Pinpoint the cell where the given text exists, returning its (X, Y) midpoint coordinate. 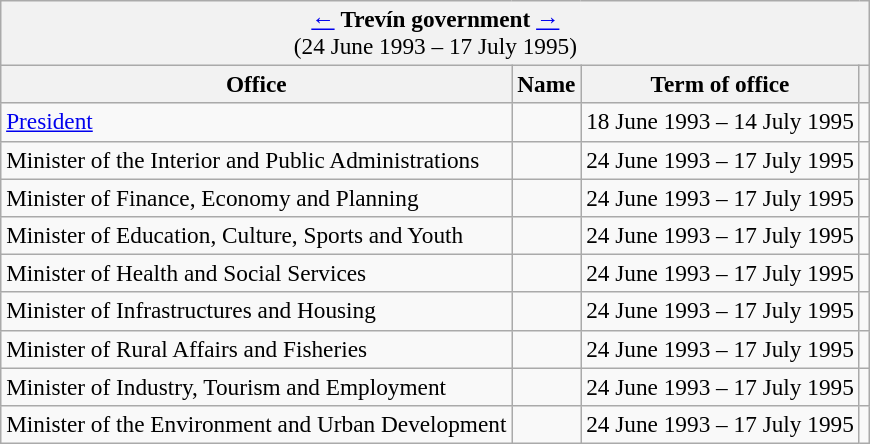
President (256, 122)
Minister of Finance, Economy and Planning (256, 197)
Minister of Infrastructures and Housing (256, 311)
Minister of Rural Affairs and Fisheries (256, 349)
Office (256, 84)
← Trevín government →(24 June 1993 – 17 July 1995) (436, 32)
Minister of Health and Social Services (256, 273)
Term of office (720, 84)
18 June 1993 – 14 July 1995 (720, 122)
Minister of Education, Culture, Sports and Youth (256, 235)
Minister of the Interior and Public Administrations (256, 160)
Name (546, 84)
Minister of the Environment and Urban Development (256, 424)
Minister of Industry, Tourism and Employment (256, 386)
